For the text-containing cell, return its midpoint in (x, y) coordinate format. 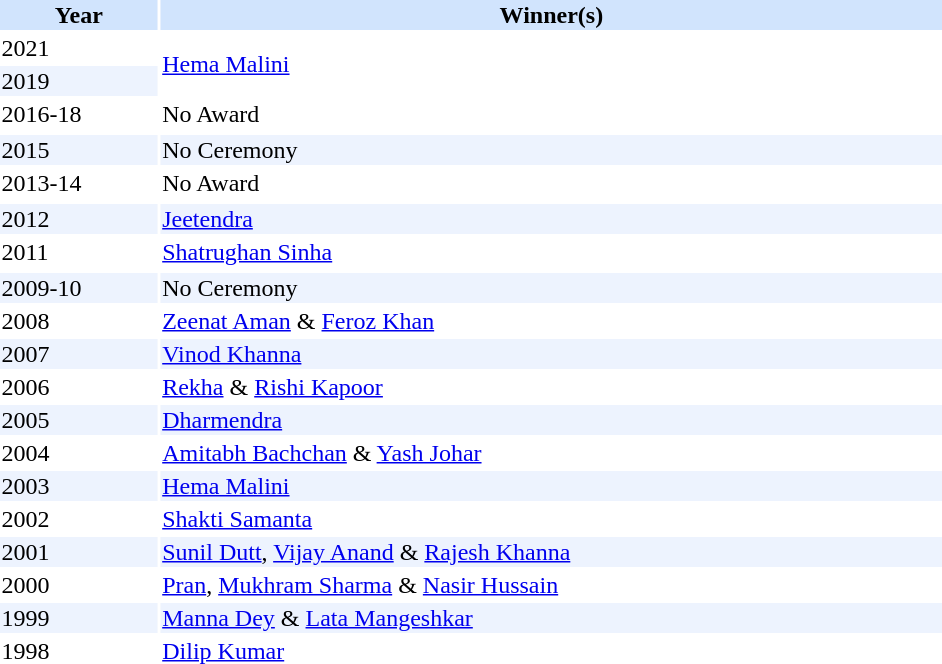
1999 (79, 618)
Manna Dey & Lata Mangeshkar (552, 618)
Pran, Mukhram Sharma & Nasir Hussain (552, 585)
Zeenat Aman & Feroz Khan (552, 321)
Sunil Dutt, Vijay Anand & Rajesh Khanna (552, 552)
Year (79, 15)
2004 (79, 453)
2009-10 (79, 288)
2019 (79, 81)
Rekha & Rishi Kapoor (552, 387)
Vinod Khanna (552, 354)
2007 (79, 354)
2015 (79, 150)
Shatrughan Sinha (552, 252)
2021 (79, 48)
2008 (79, 321)
2011 (79, 252)
Shakti Samanta (552, 519)
2012 (79, 219)
Amitabh Bachchan & Yash Johar (552, 453)
2016-18 (79, 114)
2013-14 (79, 183)
2005 (79, 420)
2000 (79, 585)
2001 (79, 552)
2006 (79, 387)
Dharmendra (552, 420)
Jeetendra (552, 219)
Winner(s) (552, 15)
2003 (79, 486)
2002 (79, 519)
